Scan for the cell matching the given text and deliver its [X, Y] coordinate at center. 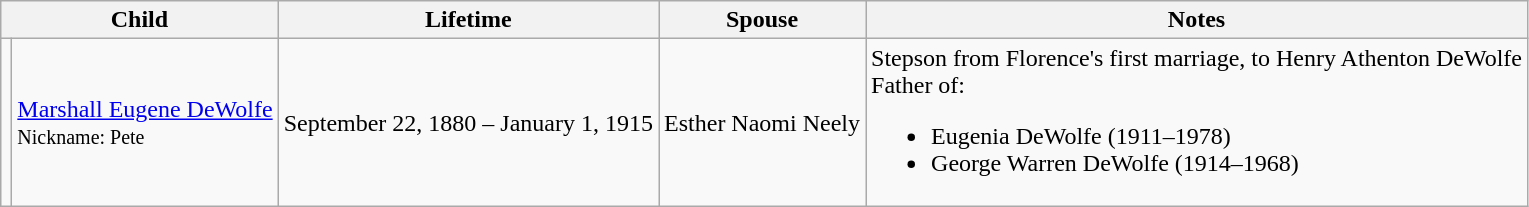
Notes [1197, 20]
Child [140, 20]
Stepson from Florence's first marriage, to Henry Athenton DeWolfeFather of:Eugenia DeWolfe (1911–1978)George Warren DeWolfe (1914–1968) [1197, 122]
Esther Naomi Neely [762, 122]
Marshall Eugene DeWolfeNickname: Pete [145, 122]
Spouse [762, 20]
Lifetime [468, 20]
September 22, 1880 – January 1, 1915 [468, 122]
